Extract the (X, Y) coordinate from the center of the cell holding the provided text.  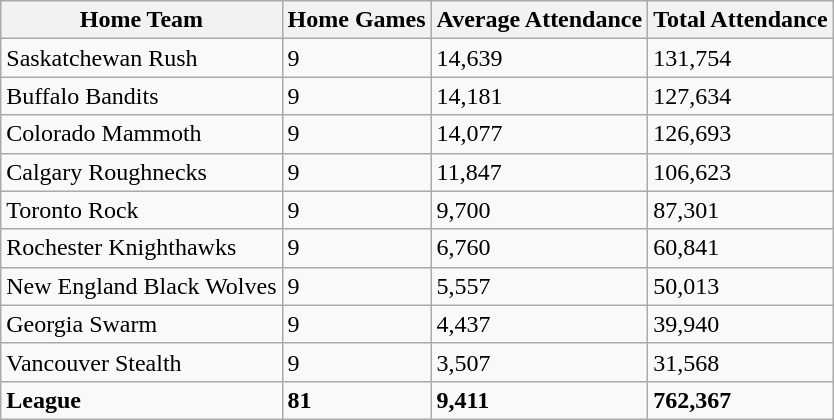
39,940 (741, 324)
Average Attendance (540, 20)
14,077 (540, 134)
Saskatchewan Rush (142, 58)
Georgia Swarm (142, 324)
126,693 (741, 134)
60,841 (741, 248)
Calgary Roughnecks (142, 172)
Home Games (356, 20)
3,507 (540, 362)
131,754 (741, 58)
50,013 (741, 286)
87,301 (741, 210)
9,700 (540, 210)
5,557 (540, 286)
League (142, 400)
Buffalo Bandits (142, 96)
Colorado Mammoth (142, 134)
6,760 (540, 248)
Toronto Rock (142, 210)
31,568 (741, 362)
9,411 (540, 400)
762,367 (741, 400)
11,847 (540, 172)
127,634 (741, 96)
4,437 (540, 324)
New England Black Wolves (142, 286)
Rochester Knighthawks (142, 248)
Home Team (142, 20)
14,639 (540, 58)
14,181 (540, 96)
Vancouver Stealth (142, 362)
106,623 (741, 172)
Total Attendance (741, 20)
81 (356, 400)
